Detect which cell encompasses the target text, then output its [X, Y] center coordinate. 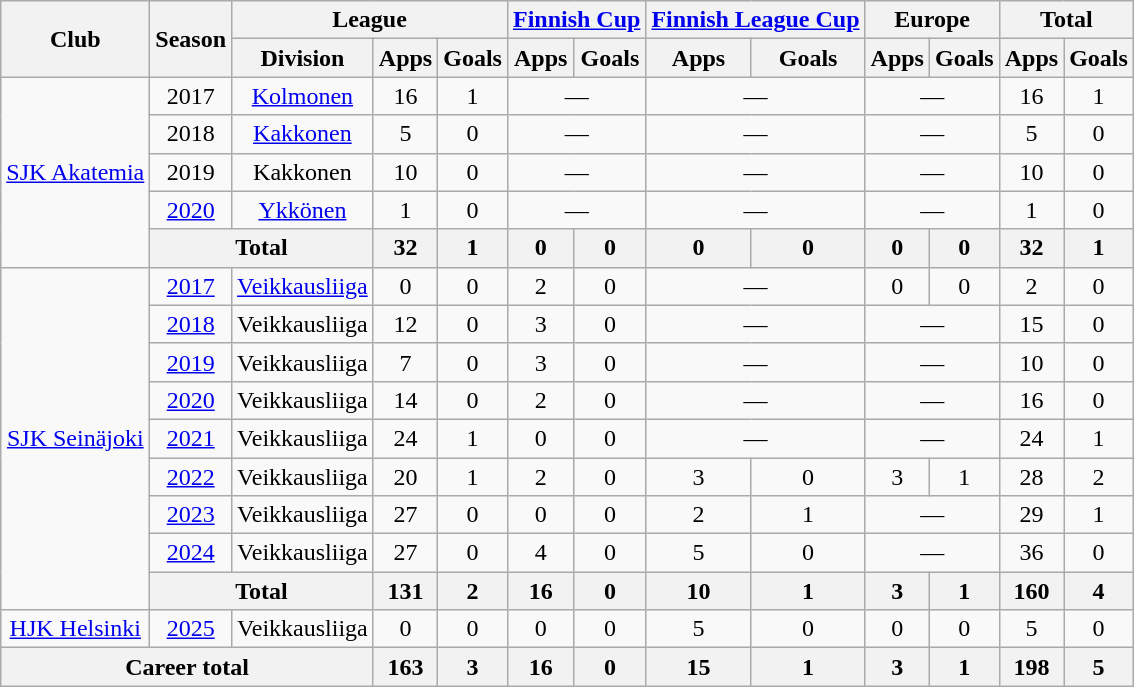
Finnish Cup [576, 20]
Club [76, 39]
198 [1031, 667]
2021 [191, 438]
160 [1031, 591]
29 [1031, 515]
36 [1031, 553]
HJK Helsinki [76, 629]
SJK Seinäjoki [76, 438]
7 [405, 362]
14 [405, 400]
Kolmonen [303, 96]
20 [405, 477]
2024 [191, 553]
2025 [191, 629]
Division [303, 58]
12 [405, 324]
Career total [188, 667]
Finnish League Cup [756, 20]
2023 [191, 515]
163 [405, 667]
Ykkönen [303, 210]
28 [1031, 477]
Season [191, 39]
League [370, 20]
Europe [932, 20]
2022 [191, 477]
SJK Akatemia [76, 172]
131 [405, 591]
